Return [X, Y] of the center of cell containing provided text 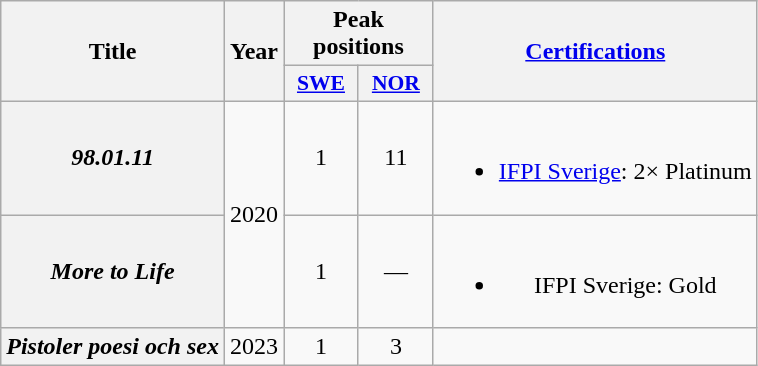
More to Life [113, 270]
IFPI Sverige: Gold [595, 270]
NOR [396, 84]
Year [254, 52]
Peak positions [359, 34]
SWE [322, 84]
Certifications [595, 52]
3 [396, 347]
2020 [254, 214]
2023 [254, 347]
Pistoler poesi och sex [113, 347]
— [396, 270]
Title [113, 52]
11 [396, 158]
IFPI Sverige: 2× Platinum [595, 158]
98.01.11 [113, 158]
